Output the (X, Y) coordinate of the center of the cell containing the given text.  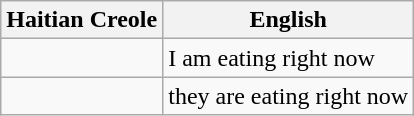
they are eating right now (288, 96)
English (288, 20)
I am eating right now (288, 58)
Haitian Creole (82, 20)
